Identify which cell holds the provided text, then report its [x, y] central coordinate. 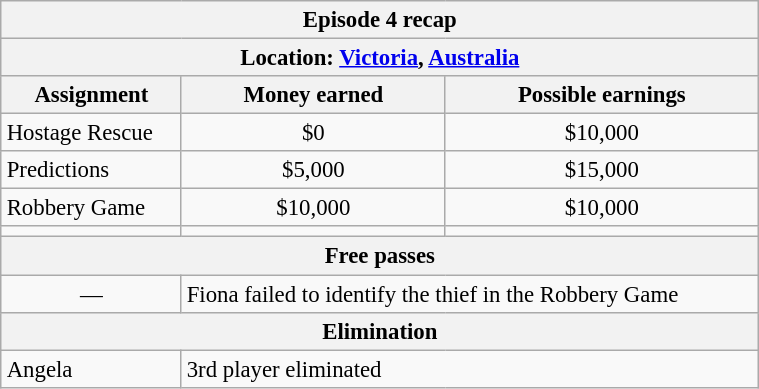
Hostage Rescue [91, 133]
Episode 4 recap [380, 20]
— [91, 293]
Fiona failed to identify the thief in the Robbery Game [470, 293]
Possible earnings [602, 95]
Assignment [91, 95]
Predictions [91, 170]
Free passes [380, 256]
Robbery Game [91, 208]
Elimination [380, 331]
Location: Victoria, Australia [380, 57]
$0 [313, 133]
3rd player eliminated [470, 369]
$5,000 [313, 170]
Angela [91, 369]
Money earned [313, 95]
$15,000 [602, 170]
